Return [X, Y] of the center of cell containing provided text 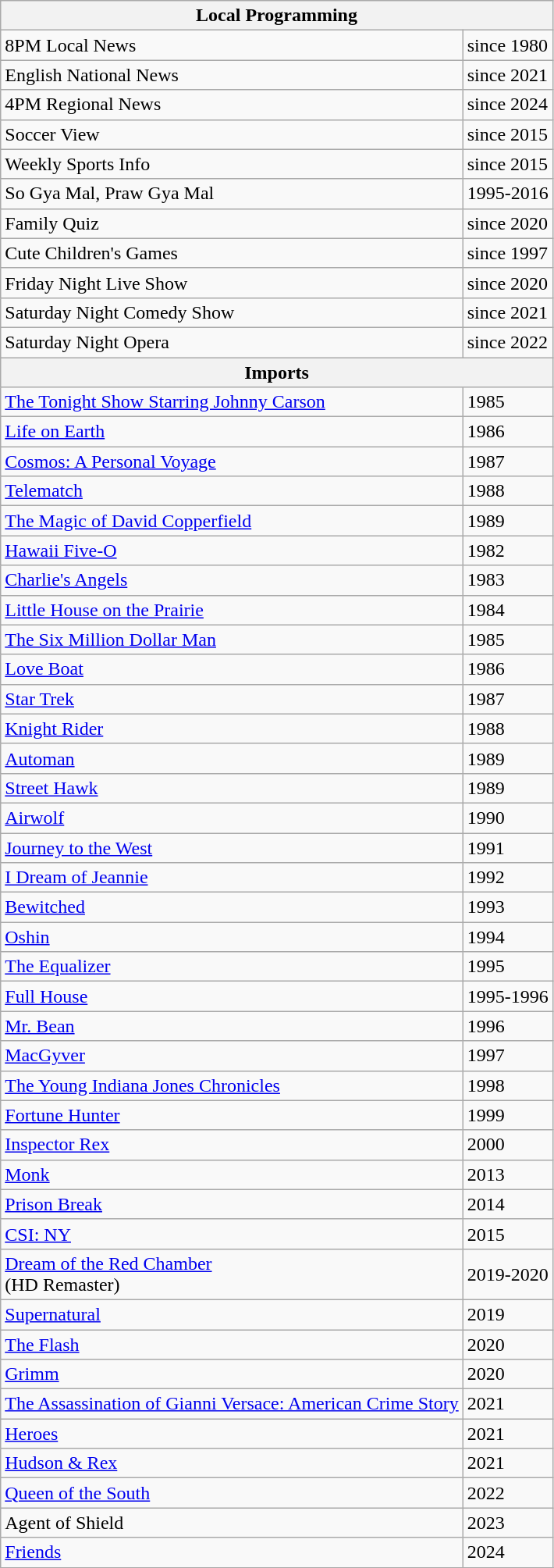
Friday Night Live Show [232, 283]
2000 [507, 1145]
I Dream of Jeannie [232, 878]
Imports [277, 372]
1995-2016 [507, 194]
The Magic of David Copperfield [232, 521]
Star Trek [232, 699]
1995-1996 [507, 996]
Local Programming [277, 16]
Supernatural [232, 1314]
since 1997 [507, 253]
The Assassination of Gianni Versace: American Crime Story [232, 1404]
1999 [507, 1115]
So Gya Mal, Praw Gya Mal [232, 194]
since 2024 [507, 105]
Journey to the West [232, 847]
1996 [507, 1026]
1998 [507, 1085]
Bewitched [232, 907]
Oshin [232, 937]
Grimm [232, 1374]
Queen of the South [232, 1493]
Agent of Shield [232, 1523]
Airwolf [232, 818]
The Young Indiana Jones Chronicles [232, 1085]
Saturday Night Opera [232, 342]
Soccer View [232, 134]
Life on Earth [232, 432]
8PM Local News [232, 45]
Monk [232, 1174]
1990 [507, 818]
2019-2020 [507, 1274]
Love Boat [232, 669]
1984 [507, 610]
2023 [507, 1523]
Weekly Sports Info [232, 164]
Mr. Bean [232, 1026]
1992 [507, 878]
Fortune Hunter [232, 1115]
1995 [507, 967]
Saturday Night Comedy Show [232, 312]
1993 [507, 907]
Hudson & Rex [232, 1463]
The Six Million Dollar Man [232, 640]
1983 [507, 580]
1994 [507, 937]
2015 [507, 1234]
2013 [507, 1174]
Street Hawk [232, 788]
2022 [507, 1493]
2024 [507, 1552]
Family Quiz [232, 223]
English National News [232, 75]
Dream of the Red Chamber (HD Remaster) [232, 1274]
since 2022 [507, 342]
Hawaii Five-O [232, 551]
Full House [232, 996]
Charlie's Angels [232, 580]
Knight Rider [232, 729]
The Equalizer [232, 967]
Inspector Rex [232, 1145]
1991 [507, 847]
Heroes [232, 1434]
Cosmos: A Personal Voyage [232, 461]
2019 [507, 1314]
Cute Children's Games [232, 253]
Telematch [232, 491]
Automan [232, 758]
2014 [507, 1204]
MacGyver [232, 1056]
1997 [507, 1056]
Prison Break [232, 1204]
The Tonight Show Starring Johnny Carson [232, 402]
Friends [232, 1552]
4PM Regional News [232, 105]
1982 [507, 551]
since 1980 [507, 45]
The Flash [232, 1344]
CSI: NY [232, 1234]
Little House on the Prairie [232, 610]
